Detect which cell encompasses the target text, then output its [x, y] center coordinate. 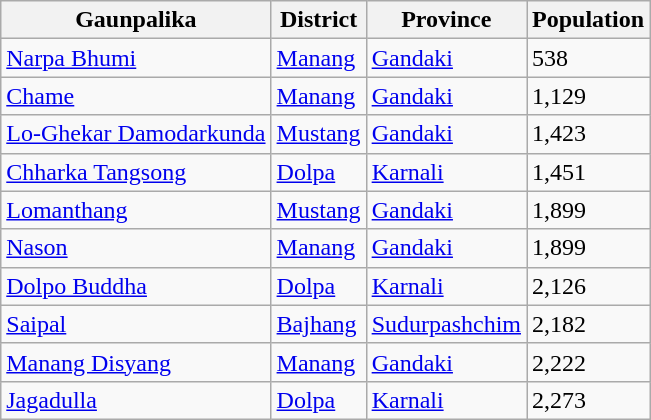
2,126 [588, 286]
Saipal [136, 324]
2,182 [588, 324]
Chame [136, 96]
Jagadulla [136, 400]
1,423 [588, 134]
2,222 [588, 362]
Dolpo Buddha [136, 286]
Sudurpashchim [446, 324]
Narpa Bhumi [136, 58]
Nason [136, 248]
1,451 [588, 172]
Lomanthang [136, 210]
Chharka Tangsong [136, 172]
Manang Disyang [136, 362]
1,129 [588, 96]
Population [588, 20]
Province [446, 20]
District [318, 20]
Gaunpalika [136, 20]
Lo-Ghekar Damodarkunda [136, 134]
2,273 [588, 400]
538 [588, 58]
Bajhang [318, 324]
